Detect which cell encompasses the target text, then output its (X, Y) center coordinate. 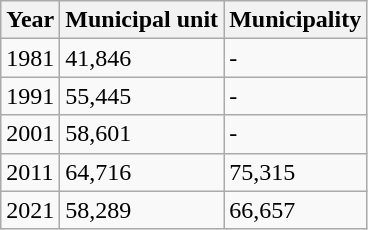
1981 (30, 58)
66,657 (296, 210)
2011 (30, 172)
Municipality (296, 20)
41,846 (142, 58)
75,315 (296, 172)
58,601 (142, 134)
1991 (30, 96)
2001 (30, 134)
2021 (30, 210)
Year (30, 20)
55,445 (142, 96)
Municipal unit (142, 20)
58,289 (142, 210)
64,716 (142, 172)
